Detect which cell encompasses the target text, then output its [x, y] center coordinate. 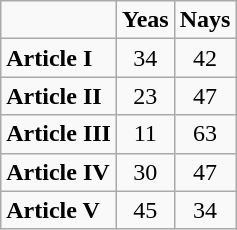
Nays [205, 20]
Article I [59, 58]
Article II [59, 96]
11 [145, 134]
Article V [59, 210]
30 [145, 172]
Yeas [145, 20]
63 [205, 134]
Article III [59, 134]
23 [145, 96]
Article IV [59, 172]
42 [205, 58]
45 [145, 210]
